Scan for the cell matching the given text and deliver its [x, y] coordinate at center. 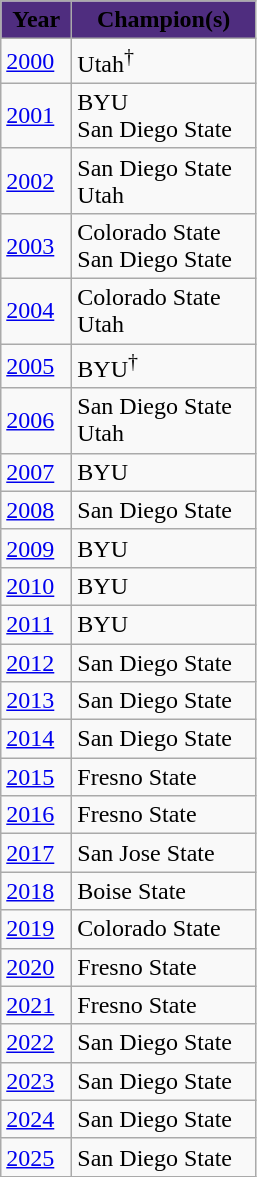
Champion(s) [164, 20]
2002 [36, 180]
2000 [36, 62]
2007 [36, 472]
2009 [36, 548]
2020 [36, 967]
2019 [36, 929]
Colorado StateUtah [164, 312]
2003 [36, 246]
2005 [36, 366]
2004 [36, 312]
BYU† [164, 366]
Year [36, 20]
2021 [36, 1005]
2018 [36, 891]
Colorado State [164, 929]
Utah† [164, 62]
2022 [36, 1043]
2025 [36, 1157]
BYUSan Diego State [164, 116]
2016 [36, 815]
2017 [36, 853]
2024 [36, 1119]
2006 [36, 420]
2008 [36, 510]
2023 [36, 1081]
2012 [36, 663]
San Jose State [164, 853]
2011 [36, 624]
Colorado StateSan Diego State [164, 246]
2015 [36, 777]
2013 [36, 701]
Boise State [164, 891]
2014 [36, 739]
2010 [36, 586]
2001 [36, 116]
